Locate the cell with the specified text and output its (x, y) center coordinate. 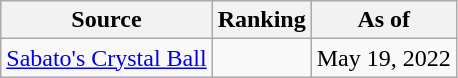
Ranking (262, 20)
As of (384, 20)
Sabato's Crystal Ball (106, 58)
Source (106, 20)
May 19, 2022 (384, 58)
